Find where the given text appears and provide that cell's center as (x, y) coordinate. 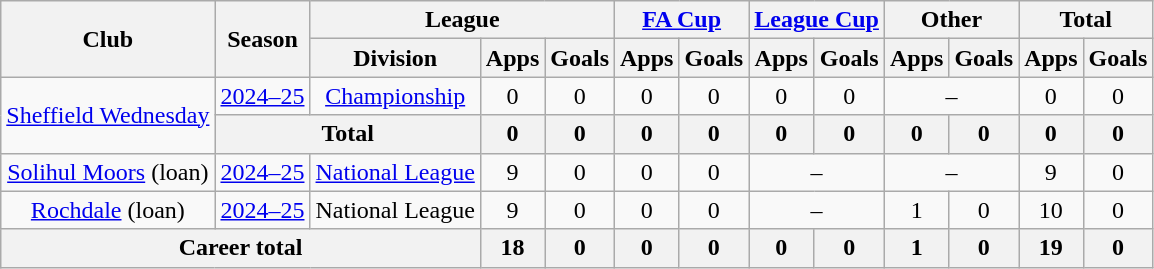
Other (951, 20)
Division (395, 58)
Championship (395, 96)
19 (1051, 248)
Rochdale (loan) (108, 210)
League Cup (817, 20)
Career total (241, 248)
Club (108, 39)
Season (262, 39)
League (462, 20)
FA Cup (682, 20)
10 (1051, 210)
18 (512, 248)
Sheffield Wednesday (108, 115)
Solihul Moors (loan) (108, 172)
